Provide the [x, y] coordinate of the cell's center where the given text is located.  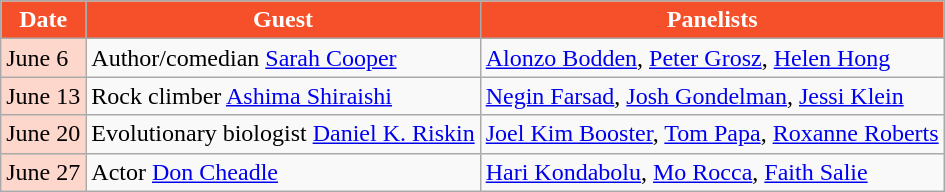
Panelists [712, 20]
June 13 [44, 96]
Rock climber Ashima Shiraishi [283, 96]
Guest [283, 20]
Author/comedian Sarah Cooper [283, 58]
Alonzo Bodden, Peter Grosz, Helen Hong [712, 58]
Actor Don Cheadle [283, 172]
Joel Kim Booster, Tom Papa, Roxanne Roberts [712, 134]
June 6 [44, 58]
Negin Farsad, Josh Gondelman, Jessi Klein [712, 96]
June 20 [44, 134]
Date [44, 20]
June 27 [44, 172]
Hari Kondabolu, Mo Rocca, Faith Salie [712, 172]
Evolutionary biologist Daniel K. Riskin [283, 134]
